Output the (x, y) coordinate of the center of the cell containing the given text.  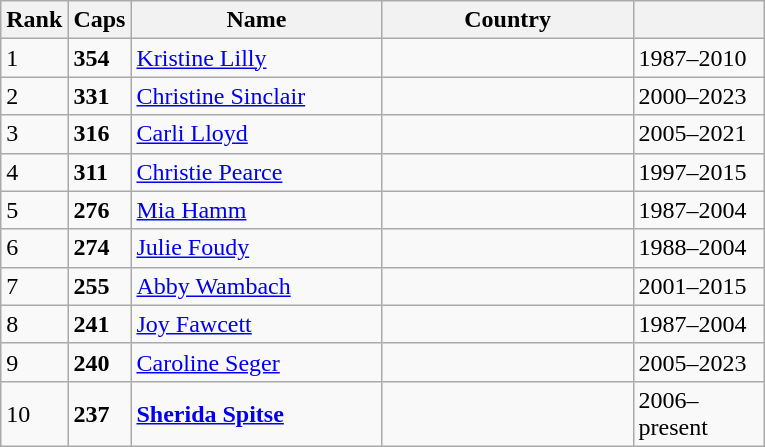
2005–2023 (698, 362)
Mia Hamm (256, 210)
276 (100, 210)
Christine Sinclair (256, 96)
Carli Lloyd (256, 134)
Abby Wambach (256, 286)
Caroline Seger (256, 362)
9 (34, 362)
2006–present (698, 414)
240 (100, 362)
4 (34, 172)
237 (100, 414)
1997–2015 (698, 172)
Country (508, 20)
311 (100, 172)
5 (34, 210)
7 (34, 286)
1 (34, 58)
Kristine Lilly (256, 58)
8 (34, 324)
Rank (34, 20)
274 (100, 248)
2001–2015 (698, 286)
Name (256, 20)
1988–2004 (698, 248)
331 (100, 96)
2005–2021 (698, 134)
1987–2010 (698, 58)
Julie Foudy (256, 248)
316 (100, 134)
Joy Fawcett (256, 324)
2 (34, 96)
241 (100, 324)
Christie Pearce (256, 172)
6 (34, 248)
2000–2023 (698, 96)
Sherida Spitse (256, 414)
Caps (100, 20)
354 (100, 58)
255 (100, 286)
10 (34, 414)
3 (34, 134)
